Detect which cell encompasses the target text, then output its [x, y] center coordinate. 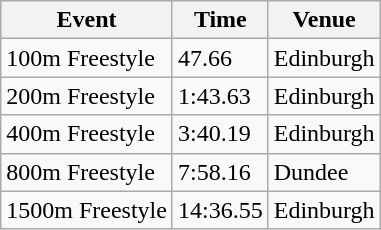
3:40.19 [220, 134]
200m Freestyle [87, 96]
47.66 [220, 58]
Event [87, 20]
Venue [324, 20]
7:58.16 [220, 172]
Time [220, 20]
Dundee [324, 172]
1:43.63 [220, 96]
14:36.55 [220, 210]
100m Freestyle [87, 58]
800m Freestyle [87, 172]
400m Freestyle [87, 134]
1500m Freestyle [87, 210]
